Provide the (x, y) coordinate of the cell's center where the given text is located.  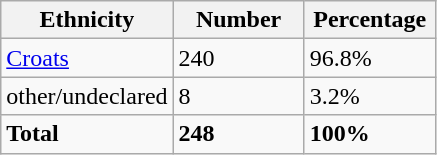
Croats (87, 58)
8 (238, 96)
Number (238, 20)
Total (87, 134)
248 (238, 134)
96.8% (370, 58)
100% (370, 134)
Percentage (370, 20)
3.2% (370, 96)
other/undeclared (87, 96)
Ethnicity (87, 20)
240 (238, 58)
